Provide the (x, y) coordinate of the cell's center where the given text is located.  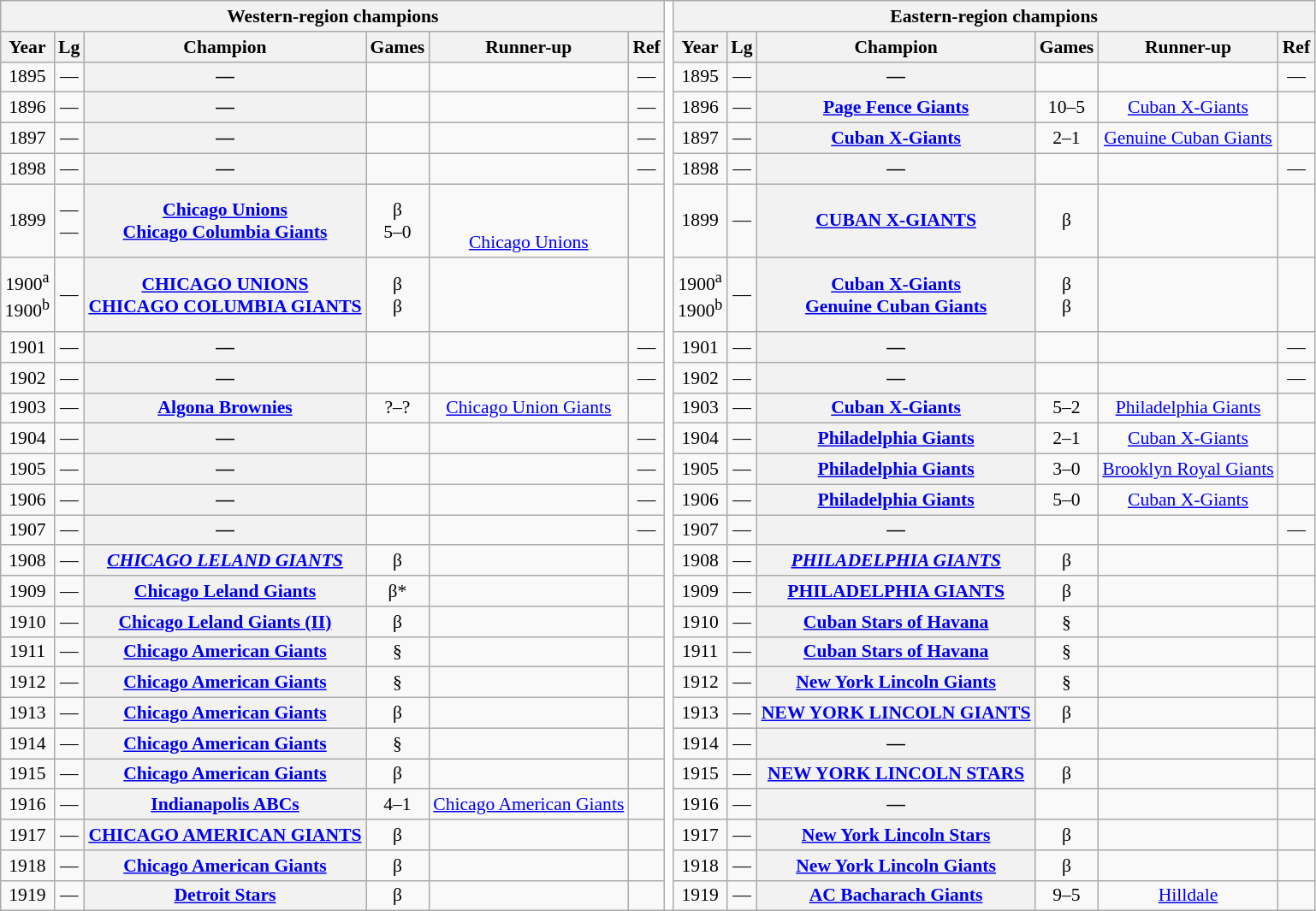
Western-region champions (333, 16)
Brooklyn Royal Giants (1188, 470)
Detroit Stars (224, 896)
Indianapolis ABCs (224, 805)
New York Lincoln Stars (897, 835)
5–0 (1067, 500)
10–5 (1067, 108)
?–? (398, 408)
NEW YORK LINCOLN GIANTS (897, 713)
Chicago Leland Giants (II) (224, 622)
CHICAGO AMERICAN GIANTS (224, 835)
—— (68, 221)
AC Bacharach Giants (897, 896)
3–0 (1067, 470)
Hilldale (1188, 896)
CUBAN X-GIANTS (897, 221)
CHICAGO UNIONSCHICAGO COLUMBIA GIANTS (224, 296)
Chicago UnionsChicago Columbia Giants (224, 221)
Algona Brownies (224, 408)
Cuban X-GiantsGenuine Cuban Giants (897, 296)
NEW YORK LINCOLN STARS (897, 774)
β5–0 (398, 221)
9–5 (1067, 896)
5–2 (1067, 408)
Chicago Union Giants (529, 408)
β* (398, 591)
Eastern-region champions (994, 16)
Chicago Leland Giants (224, 591)
4–1 (398, 805)
CHICAGO LELAND GIANTS (224, 561)
Genuine Cuban Giants (1188, 139)
Page Fence Giants (897, 108)
Chicago Unions (529, 221)
